Extract the [X, Y] coordinate from the center of the cell holding the provided text.  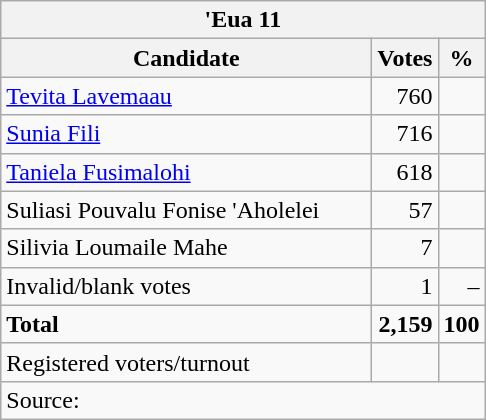
2,159 [405, 324]
57 [405, 210]
Source: [243, 400]
Taniela Fusimalohi [186, 172]
Votes [405, 58]
Candidate [186, 58]
% [462, 58]
Silivia Loumaile Mahe [186, 248]
Sunia Fili [186, 134]
Suliasi Pouvalu Fonise 'Aholelei [186, 210]
7 [405, 248]
– [462, 286]
760 [405, 96]
Registered voters/turnout [186, 362]
618 [405, 172]
Tevita Lavemaau [186, 96]
'Eua 11 [243, 20]
Invalid/blank votes [186, 286]
100 [462, 324]
716 [405, 134]
1 [405, 286]
Total [186, 324]
